Determine the [X, Y] coordinate at the center of the cell enclosing the given text.  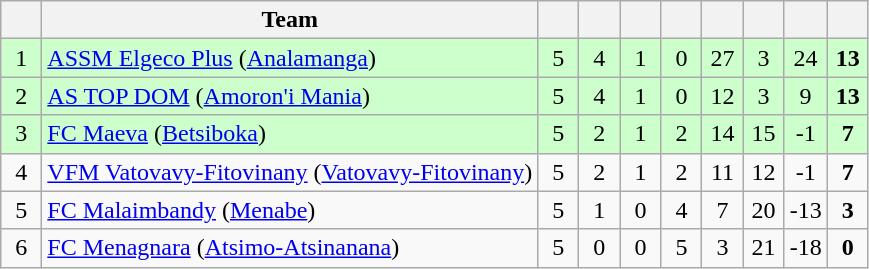
21 [764, 248]
Team [290, 20]
VFM Vatovavy-Fitovinany (Vatovavy-Fitovinany) [290, 172]
11 [722, 172]
14 [722, 134]
-18 [806, 248]
FC Maeva (Betsiboka) [290, 134]
ASSM Elgeco Plus (Analamanga) [290, 58]
AS TOP DOM (Amoron'i Mania) [290, 96]
FC Malaimbandy (Menabe) [290, 210]
-13 [806, 210]
9 [806, 96]
15 [764, 134]
20 [764, 210]
FC Menagnara (Atsimo-Atsinanana) [290, 248]
27 [722, 58]
24 [806, 58]
6 [22, 248]
